Return [x, y] of the center of cell containing provided text 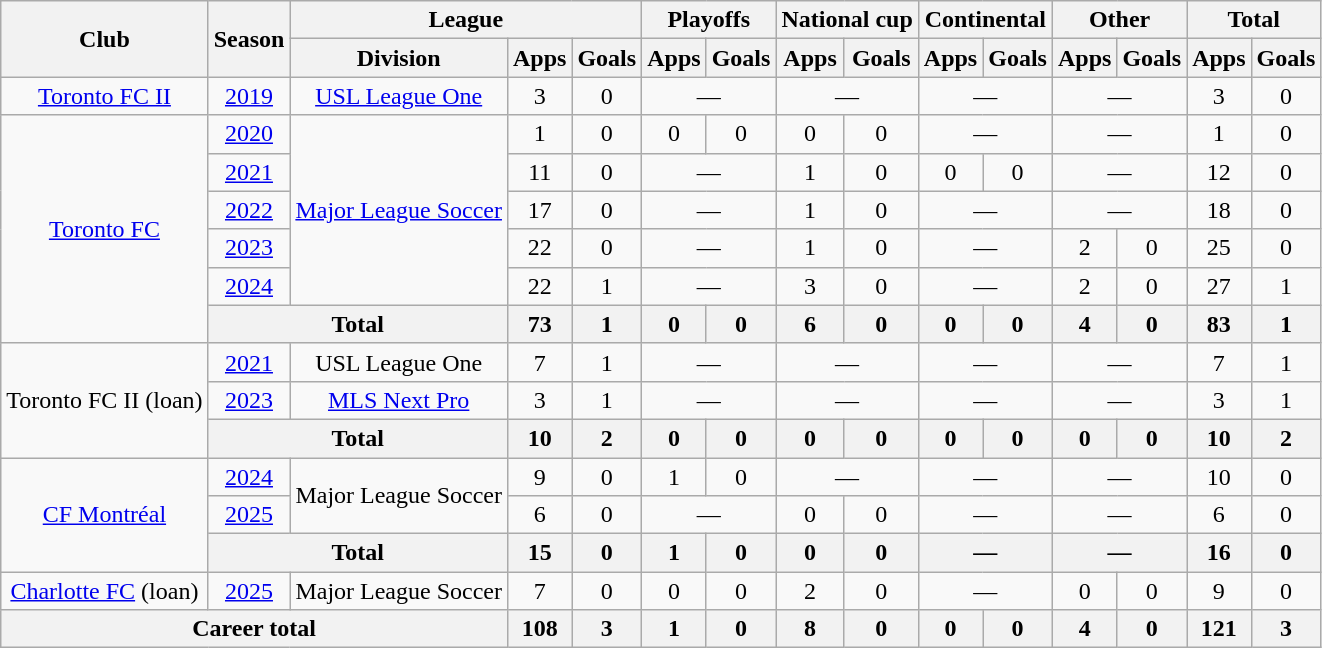
121 [1219, 629]
CF Montréal [104, 515]
15 [539, 553]
12 [1219, 172]
8 [810, 629]
27 [1219, 286]
MLS Next Pro [399, 400]
Charlotte FC (loan) [104, 591]
16 [1219, 553]
Toronto FC [104, 229]
Playoffs [709, 20]
108 [539, 629]
Toronto FC II [104, 96]
73 [539, 324]
18 [1219, 210]
League [466, 20]
83 [1219, 324]
Continental [985, 20]
2020 [249, 134]
Toronto FC II (loan) [104, 400]
2019 [249, 96]
Season [249, 39]
National cup [847, 20]
25 [1219, 248]
2022 [249, 210]
11 [539, 172]
17 [539, 210]
Other [1119, 20]
Club [104, 39]
Division [399, 58]
Career total [254, 629]
